Identify which cell holds the provided text, then report its (X, Y) central coordinate. 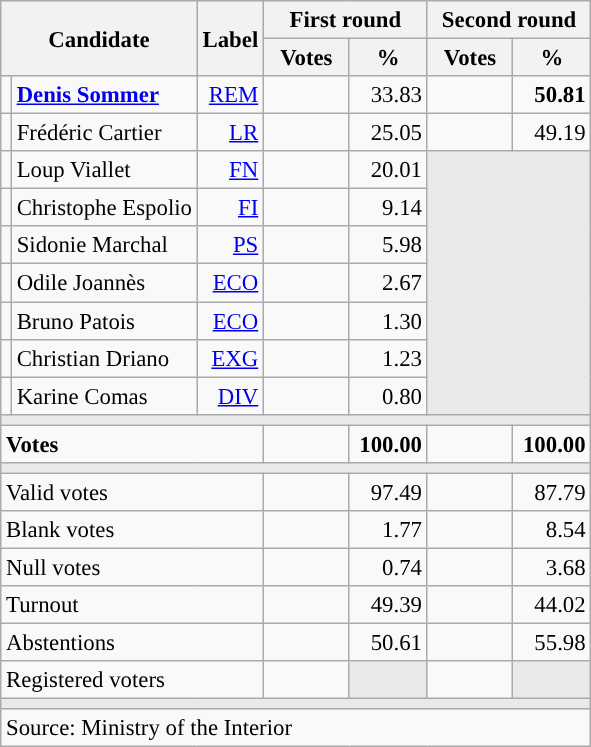
Blank votes (132, 530)
Sidonie Marchal (104, 245)
50.81 (552, 95)
Turnout (132, 605)
Source: Ministry of the Interior (296, 728)
Abstentions (132, 643)
1.77 (388, 530)
Bruno Patois (104, 321)
20.01 (388, 170)
Valid votes (132, 492)
Frédéric Cartier (104, 133)
PS (230, 245)
0.80 (388, 396)
Loup Viallet (104, 170)
Null votes (132, 567)
EXG (230, 358)
REM (230, 95)
Label (230, 38)
5.98 (388, 245)
FI (230, 208)
49.39 (388, 605)
33.83 (388, 95)
44.02 (552, 605)
49.19 (552, 133)
8.54 (552, 530)
Second round (509, 20)
1.30 (388, 321)
Registered voters (132, 680)
Karine Comas (104, 396)
25.05 (388, 133)
2.67 (388, 283)
Odile Joannès (104, 283)
Christian Driano (104, 358)
DIV (230, 396)
LR (230, 133)
Candidate (99, 38)
0.74 (388, 567)
First round (346, 20)
Denis Sommer (104, 95)
50.61 (388, 643)
87.79 (552, 492)
Christophe Espolio (104, 208)
55.98 (552, 643)
FN (230, 170)
1.23 (388, 358)
97.49 (388, 492)
3.68 (552, 567)
9.14 (388, 208)
